From the cell containing the given text, extract its center point as [X, Y] coordinate. 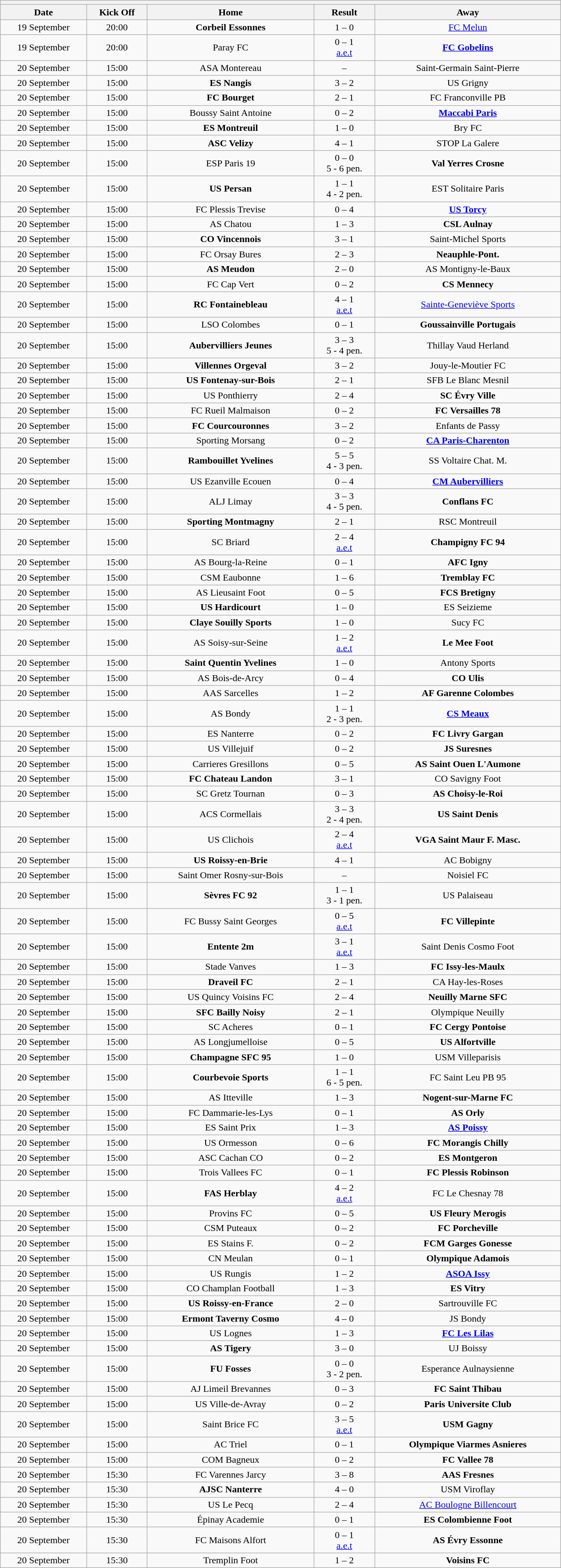
FCM Garges Gonesse [468, 1243]
3 – 5 a.e.t [344, 1425]
RSC Montreuil [468, 522]
Olympique Neuilly [468, 1012]
FC Orsay Bures [230, 254]
AC Boulogne Billencourt [468, 1505]
US Torcy [468, 209]
3 – 3 4 - 5 pen. [344, 501]
1 – 2 a.e.t [344, 642]
Nogent-sur-Marne FC [468, 1098]
1 – 1 2 - 3 pen. [344, 713]
CO Champlan Football [230, 1288]
SC Évry Ville [468, 395]
FC Maisons Alfort [230, 1540]
Villennes Orgeval [230, 365]
Thillay Vaud Herland [468, 345]
AS Saint Ouen L'Aumone [468, 764]
0 – 5 a.e.t [344, 921]
Paray FC [230, 47]
AS Montigny-le-Baux [468, 269]
Aubervilliers Jeunes [230, 345]
AS Bourg-la-Reine [230, 562]
2 – 3 [344, 254]
0 – 0 3 - 2 pen. [344, 1369]
CS Mennecy [468, 284]
ES Montreuil [230, 128]
4 – 1 a.e.t [344, 304]
CO Savigny Foot [468, 779]
1 – 1 3 - 1 pen. [344, 896]
FAS Herblay [230, 1193]
AS Tigery [230, 1348]
Saint Quentin Yvelines [230, 663]
CN Meulan [230, 1258]
AS Choisy-le-Roi [468, 794]
Enfants de Passy [468, 425]
CSL Aulnay [468, 224]
AS Itteville [230, 1098]
ASC Cachan CO [230, 1158]
ASC Velizy [230, 143]
SS Voltaire Chat. M. [468, 460]
Sporting Morsang [230, 440]
3 – 3 5 - 4 pen. [344, 345]
AF Garenne Colombes [468, 693]
Noisiel FC [468, 875]
AS Meudon [230, 269]
Carrieres Gresillons [230, 764]
Saint Denis Cosmo Foot [468, 947]
Bry FC [468, 128]
Sucy FC [468, 622]
FC Porcheville [468, 1228]
SC Gretz Tournan [230, 794]
3 – 0 [344, 1348]
ACS Cormellais [230, 814]
ES Vitry [468, 1288]
US Rungis [230, 1273]
3 – 1 a.e.t [344, 947]
USM Villeparisis [468, 1057]
Le Mee Foot [468, 642]
AJSC Nanterre [230, 1490]
FC Gobelins [468, 47]
Stade Vanves [230, 967]
0 – 6 [344, 1143]
1 – 1 6 - 5 pen. [344, 1078]
Trois Vallees FC [230, 1173]
FC Bourget [230, 98]
USM Gagny [468, 1425]
Sporting Montmagny [230, 522]
AS Bois-de-Arcy [230, 678]
Paris Universite Club [468, 1404]
Courbevoie Sports [230, 1078]
ES Colombienne Foot [468, 1520]
EST Solitaire Paris [468, 188]
Boussy Saint Antoine [230, 113]
Provins FC [230, 1213]
AAS Sarcelles [230, 693]
US Hardicourt [230, 607]
Away [468, 12]
SC Briard [230, 542]
Corbeil Essonnes [230, 27]
AC Bobigny [468, 860]
FC Dammarie-les-Lys [230, 1113]
US Ormesson [230, 1143]
US Lognes [230, 1333]
CA Paris-Charenton [468, 440]
Result [344, 12]
SFB Le Blanc Mesnil [468, 380]
US Palaiseau [468, 896]
Saint-Michel Sports [468, 239]
LSO Colombes [230, 325]
FC Versailles 78 [468, 410]
AS Orly [468, 1113]
1 – 6 [344, 577]
AS Chatou [230, 224]
Olympique Viarmes Asnieres [468, 1445]
FC Franconville PB [468, 98]
Goussainville Portugais [468, 325]
Maccabi Paris [468, 113]
AS Soisy-sur-Seine [230, 642]
ALJ Limay [230, 501]
USM Viroflay [468, 1490]
Val Yerres Crosne [468, 163]
CSM Puteaux [230, 1228]
CA Hay-les-Roses [468, 982]
US Grigny [468, 83]
FC Melun [468, 27]
Conflans FC [468, 501]
Ermont Taverny Cosmo [230, 1318]
Voisins FC [468, 1560]
FU Fosses [230, 1369]
US Roissy-en-Brie [230, 860]
FC Rueil Malmaison [230, 410]
CM Aubervilliers [468, 481]
ASOA Issy [468, 1273]
Tremplin Foot [230, 1560]
3 – 3 2 - 4 pen. [344, 814]
ES Saint Prix [230, 1128]
UJ Boissy [468, 1348]
ASA Montereau [230, 68]
US Saint Denis [468, 814]
US Ezanville Ecouen [230, 481]
CS Meaux [468, 713]
SC Acheres [230, 1027]
Claye Souilly Sports [230, 622]
FC Plessis Trevise [230, 209]
JS Bondy [468, 1318]
Neauphle-Pont. [468, 254]
ESP Paris 19 [230, 163]
AAS Fresnes [468, 1475]
Kick Off [117, 12]
FC Les Lilas [468, 1333]
FCS Bretigny [468, 592]
US Roissy-en-France [230, 1303]
0 – 0 5 - 6 pen. [344, 163]
FC Villepinte [468, 921]
US Alfortville [468, 1042]
FC Cap Vert [230, 284]
ES Seizieme [468, 607]
VGA Saint Maur F. Masc. [468, 840]
AS Longjumelloise [230, 1042]
FC Saint Leu PB 95 [468, 1078]
AS Bondy [230, 713]
Esperance Aulnaysienne [468, 1369]
FC Chateau Landon [230, 779]
FC Issy-les-Maulx [468, 967]
Olympique Adamois [468, 1258]
AS Poissy [468, 1128]
FC Cergy Pontoise [468, 1027]
FC Morangis Chilly [468, 1143]
FC Saint Thibau [468, 1389]
COM Bagneux [230, 1460]
ES Montgeron [468, 1158]
Date [43, 12]
Neuilly Marne SFC [468, 997]
FC Livry Gargan [468, 734]
US Clichois [230, 840]
Saint Brice FC [230, 1425]
AS Lieusaint Foot [230, 592]
AC Triel [230, 1445]
3 – 8 [344, 1475]
US Le Pecq [230, 1505]
FC Le Chesnay 78 [468, 1193]
SFC Bailly Noisy [230, 1012]
FC Varennes Jarcy [230, 1475]
US Villejuif [230, 749]
RC Fontainebleau [230, 304]
4 – 2 a.e.t [344, 1193]
Jouy-le-Moutier FC [468, 365]
US Ville-de-Avray [230, 1404]
Épinay Academie [230, 1520]
Tremblay FC [468, 577]
US Fontenay-sur-Bois [230, 380]
Sainte-Geneviève Sports [468, 304]
Antony Sports [468, 663]
CO Ulis [468, 678]
AS Évry Essonne [468, 1540]
FC Bussy Saint Georges [230, 921]
US Persan [230, 188]
FC Vallee 78 [468, 1460]
FC Plessis Robinson [468, 1173]
CSM Eaubonne [230, 577]
US Fleury Merogis [468, 1213]
FC Courcouronnes [230, 425]
US Quincy Voisins FC [230, 997]
Rambouillet Yvelines [230, 460]
AFC Igny [468, 562]
Entente 2m [230, 947]
ES Nangis [230, 83]
1 – 1 4 - 2 pen. [344, 188]
ES Stains F. [230, 1243]
Saint-Germain Saint-Pierre [468, 68]
Champagne SFC 95 [230, 1057]
STOP La Galere [468, 143]
Sèvres FC 92 [230, 896]
ES Nanterre [230, 734]
AJ Limeil Brevannes [230, 1389]
US Ponthierry [230, 395]
5 – 5 4 - 3 pen. [344, 460]
CO Vincennois [230, 239]
JS Suresnes [468, 749]
Draveil FC [230, 982]
Saint Omer Rosny-sur-Bois [230, 875]
Home [230, 12]
Sartrouville FC [468, 1303]
Champigny FC 94 [468, 542]
